From the cell containing the given text, extract its center point as [X, Y] coordinate. 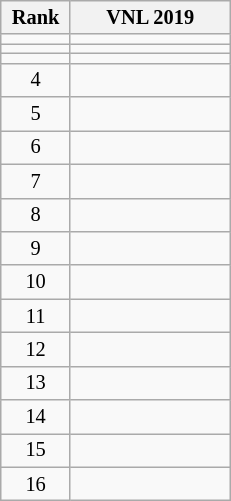
5 [36, 114]
6 [36, 147]
14 [36, 417]
7 [36, 181]
10 [36, 282]
4 [36, 80]
11 [36, 316]
15 [36, 450]
9 [36, 248]
13 [36, 383]
Rank [36, 17]
8 [36, 215]
12 [36, 349]
16 [36, 484]
VNL 2019 [150, 17]
